Search for the cell housing the specified text and yield its [x, y] center coordinate. 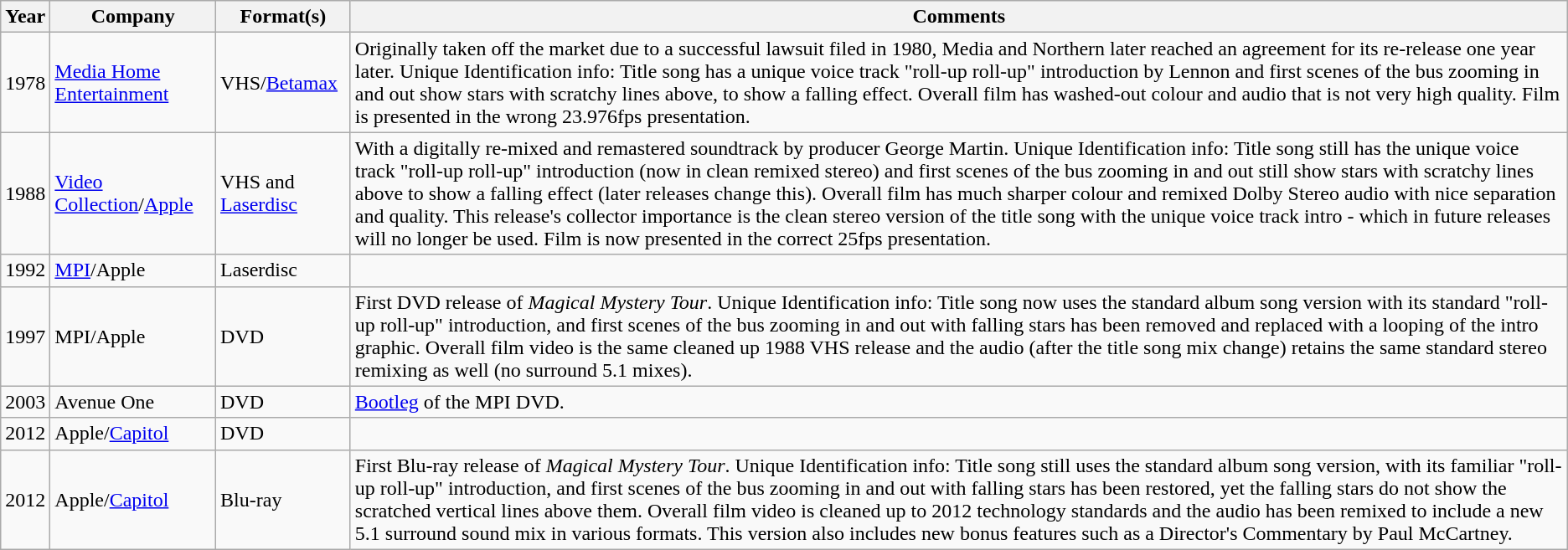
VHS and Laserdisc [283, 193]
Blu-ray [283, 499]
Company [133, 17]
Laserdisc [283, 270]
Year [25, 17]
VHS/Betamax [283, 82]
Format(s) [283, 17]
2003 [25, 402]
Bootleg of the MPI DVD. [958, 402]
Video Collection/Apple [133, 193]
Media Home Entertainment [133, 82]
Avenue One [133, 402]
1988 [25, 193]
1997 [25, 337]
1992 [25, 270]
Comments [958, 17]
1978 [25, 82]
